Extract the (X, Y) coordinate from the center of the cell holding the provided text.  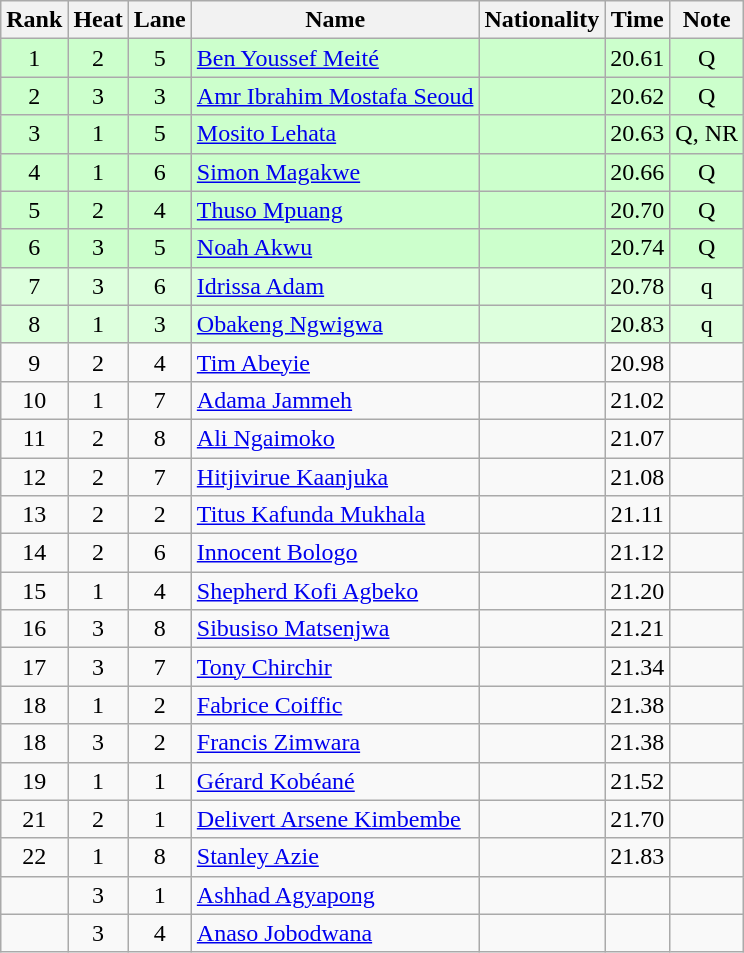
13 (34, 515)
Note (707, 20)
Name (335, 20)
Lane (160, 20)
Obakeng Ngwigwa (335, 324)
12 (34, 477)
Innocent Bologo (335, 553)
21.08 (638, 477)
20.66 (638, 172)
Tony Chirchir (335, 667)
Heat (98, 20)
Amr Ibrahim Mostafa Seoud (335, 96)
Titus Kafunda Mukhala (335, 515)
Time (638, 20)
Simon Magakwe (335, 172)
16 (34, 629)
Noah Akwu (335, 248)
Ben Youssef Meité (335, 58)
21.20 (638, 591)
20.63 (638, 134)
Adama Jammeh (335, 400)
14 (34, 553)
Hitjivirue Kaanjuka (335, 477)
Francis Zimwara (335, 743)
21.02 (638, 400)
20.70 (638, 210)
Stanley Azie (335, 857)
Nationality (542, 20)
Thuso Mpuang (335, 210)
Sibusiso Matsenjwa (335, 629)
21.07 (638, 438)
Delivert Arsene Kimbembe (335, 819)
Ashhad Agyapong (335, 895)
21.21 (638, 629)
20.83 (638, 324)
20.98 (638, 362)
Shepherd Kofi Agbeko (335, 591)
Anaso Jobodwana (335, 933)
21.11 (638, 515)
20.62 (638, 96)
Mosito Lehata (335, 134)
22 (34, 857)
11 (34, 438)
21.12 (638, 553)
9 (34, 362)
Rank (34, 20)
21.70 (638, 819)
20.78 (638, 286)
21.34 (638, 667)
Tim Abeyie (335, 362)
15 (34, 591)
17 (34, 667)
20.74 (638, 248)
20.61 (638, 58)
Gérard Kobéané (335, 781)
10 (34, 400)
Idrissa Adam (335, 286)
21.52 (638, 781)
Fabrice Coiffic (335, 705)
21 (34, 819)
19 (34, 781)
Ali Ngaimoko (335, 438)
Q, NR (707, 134)
21.83 (638, 857)
